Extract the [x, y] coordinate from the center of the cell holding the provided text.  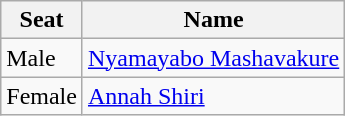
Male [42, 58]
Female [42, 96]
Nyamayabo Mashavakure [213, 58]
Name [213, 20]
Seat [42, 20]
Annah Shiri [213, 96]
